Return (X, Y) of the center of cell containing provided text 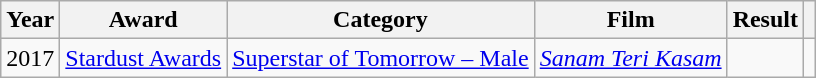
Category (381, 20)
Result (765, 20)
Award (144, 20)
Film (630, 20)
Sanam Teri Kasam (630, 58)
2017 (30, 58)
Year (30, 20)
Superstar of Tomorrow – Male (381, 58)
Stardust Awards (144, 58)
